Capture the cell that displays the provided text and extract its [X, Y] central coordinate. 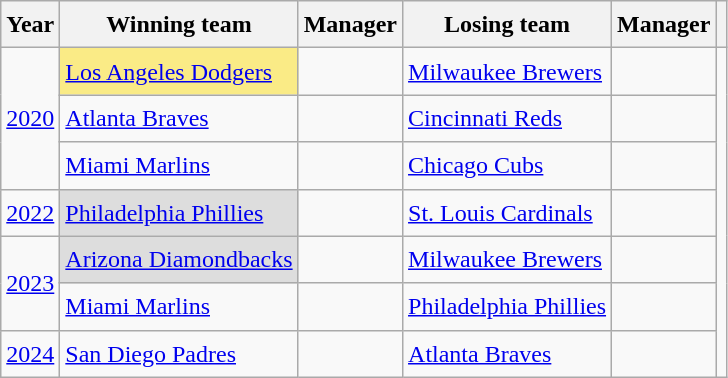
2023 [30, 283]
Cincinnati Reds [508, 118]
Chicago Cubs [508, 166]
St. Louis Cardinals [508, 212]
Los Angeles Dodgers [179, 72]
Losing team [508, 24]
2020 [30, 118]
Winning team [179, 24]
San Diego Padres [179, 354]
2022 [30, 212]
Year [30, 24]
2024 [30, 354]
Arizona Diamondbacks [179, 260]
